Locate the cell with the specified text and output its (x, y) center coordinate. 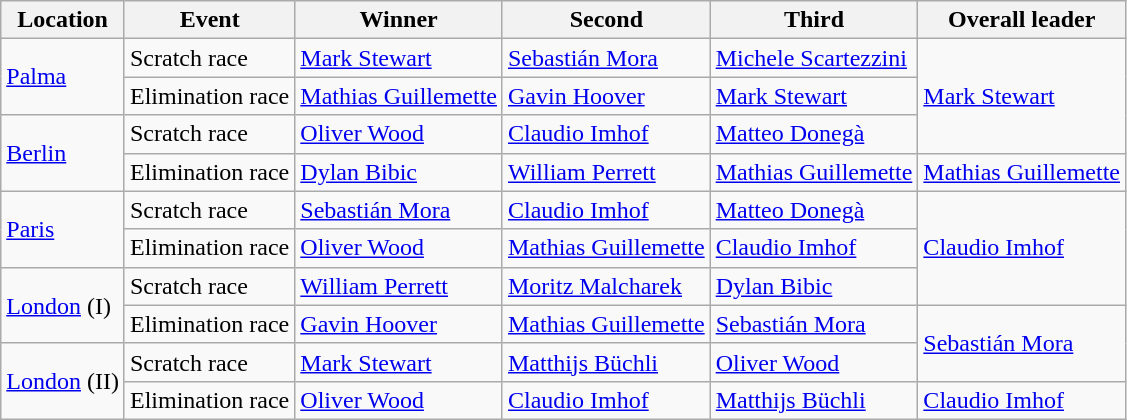
Event (209, 20)
Palma (63, 77)
Overall leader (1022, 20)
Moritz Malcharek (606, 286)
Second (606, 20)
Winner (399, 20)
London (II) (63, 381)
London (I) (63, 305)
Michele Scartezzini (814, 58)
Paris (63, 229)
Third (814, 20)
Berlin (63, 153)
Location (63, 20)
